From the cell containing the given text, extract its center point as [X, Y] coordinate. 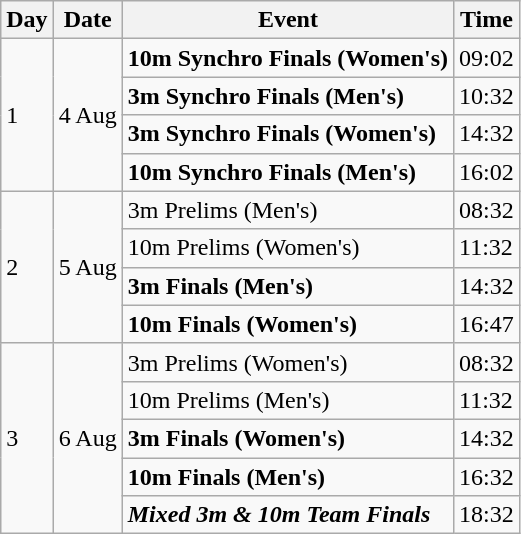
18:32 [487, 515]
3m Synchro Finals (Men's) [288, 96]
10m Synchro Finals (Men's) [288, 172]
4 Aug [88, 115]
16:02 [487, 172]
10m Prelims (Men's) [288, 400]
16:47 [487, 324]
Mixed 3m & 10m Team Finals [288, 515]
Time [487, 20]
09:02 [487, 58]
3m Finals (Men's) [288, 286]
Date [88, 20]
6 Aug [88, 438]
3m Finals (Women's) [288, 438]
3m Prelims (Men's) [288, 210]
1 [27, 115]
Day [27, 20]
10m Finals (Men's) [288, 477]
10:32 [487, 96]
10m Synchro Finals (Women's) [288, 58]
10m Prelims (Women's) [288, 248]
3 [27, 438]
10m Finals (Women's) [288, 324]
16:32 [487, 477]
Event [288, 20]
3m Synchro Finals (Women's) [288, 134]
2 [27, 267]
3m Prelims (Women's) [288, 362]
5 Aug [88, 267]
